Provide the [x, y] coordinate of the cell's center where the given text is located.  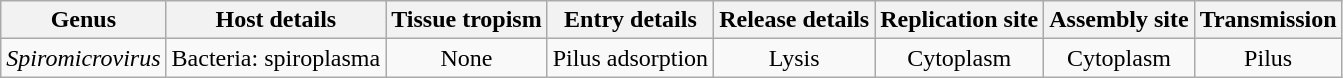
Pilus adsorption [630, 58]
Replication site [960, 20]
Entry details [630, 20]
Genus [84, 20]
Assembly site [1119, 20]
Pilus [1268, 58]
Tissue tropism [467, 20]
Release details [794, 20]
None [467, 58]
Bacteria: spiroplasma [276, 58]
Spiromicrovirus [84, 58]
Lysis [794, 58]
Host details [276, 20]
Transmission [1268, 20]
